Scan for the cell matching the given text and deliver its (x, y) coordinate at center. 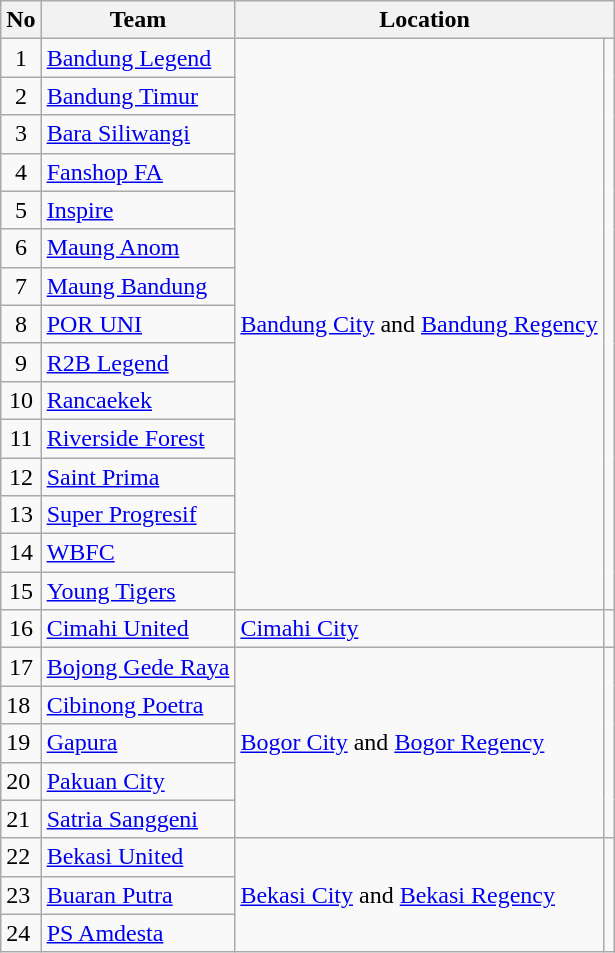
7 (21, 286)
Maung Bandung (138, 286)
15 (21, 591)
16 (21, 629)
Bandung Timur (138, 96)
Bojong Gede Raya (138, 667)
6 (21, 248)
PS Amdesta (138, 933)
Location (424, 20)
No (21, 20)
Fanshop FA (138, 172)
Riverside Forest (138, 438)
21 (21, 819)
10 (21, 400)
5 (21, 210)
Bandung City and Bandung Regency (419, 324)
Bekasi United (138, 857)
R2B Legend (138, 362)
Bekasi City and Bekasi Regency (419, 895)
17 (21, 667)
22 (21, 857)
Satria Sanggeni (138, 819)
14 (21, 553)
Cibinong Poetra (138, 705)
Bara Siliwangi (138, 134)
Buaran Putra (138, 895)
Cimahi United (138, 629)
Gapura (138, 743)
Young Tigers (138, 591)
18 (21, 705)
Bandung Legend (138, 58)
POR UNI (138, 324)
Cimahi City (419, 629)
Bogor City and Bogor Regency (419, 743)
Team (138, 20)
Pakuan City (138, 781)
Super Progresif (138, 515)
3 (21, 134)
11 (21, 438)
20 (21, 781)
2 (21, 96)
Saint Prima (138, 477)
19 (21, 743)
Maung Anom (138, 248)
23 (21, 895)
Inspire (138, 210)
1 (21, 58)
13 (21, 515)
4 (21, 172)
12 (21, 477)
WBFC (138, 553)
Rancaekek (138, 400)
8 (21, 324)
24 (21, 933)
9 (21, 362)
